Locate the cell with the specified text and output its (X, Y) center coordinate. 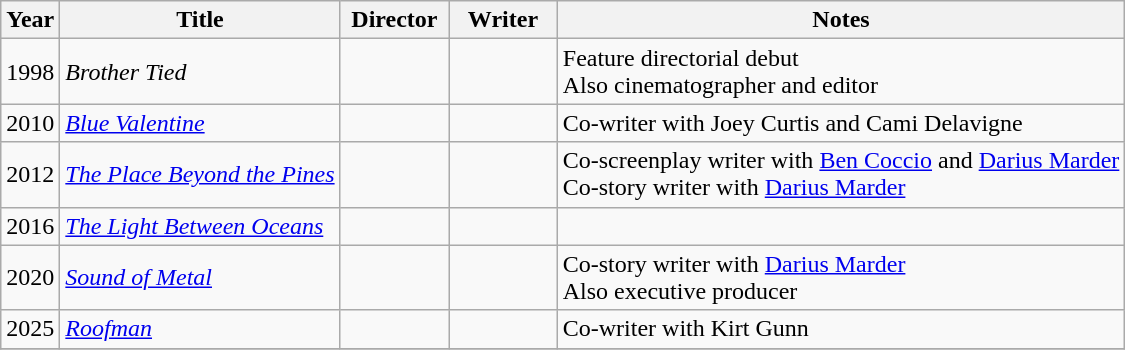
2020 (30, 278)
Director (394, 20)
Writer (504, 20)
Blue Valentine (200, 123)
Year (30, 20)
Sound of Metal (200, 278)
2012 (30, 174)
2025 (30, 329)
1998 (30, 72)
Co-writer with Kirt Gunn (841, 329)
Co-writer with Joey Curtis and Cami Delavigne (841, 123)
Co-screenplay writer with Ben Coccio and Darius Marder Co-story writer with Darius Marder (841, 174)
Brother Tied (200, 72)
The Light Between Oceans (200, 226)
Roofman (200, 329)
2016 (30, 226)
Co-story writer with Darius Marder Also executive producer (841, 278)
The Place Beyond the Pines (200, 174)
2010 (30, 123)
Notes (841, 20)
Feature directorial debut Also cinematographer and editor (841, 72)
Title (200, 20)
